Extract the (x, y) coordinate from the center of the cell holding the provided text.  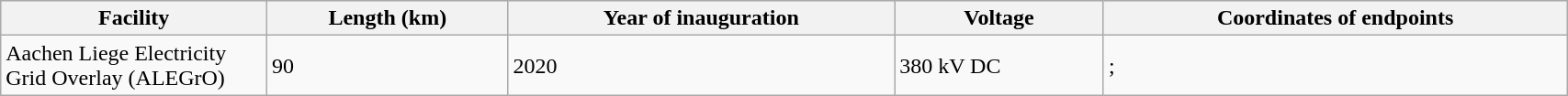
90 (388, 66)
Facility (134, 18)
2020 (702, 66)
380 kV DC (999, 66)
; (1335, 66)
Year of inauguration (702, 18)
Aachen Liege Electricity Grid Overlay (ALEGrO) (134, 66)
Voltage (999, 18)
Length (km) (388, 18)
Coordinates of endpoints (1335, 18)
